For the text-containing cell, return its midpoint in (X, Y) coordinate format. 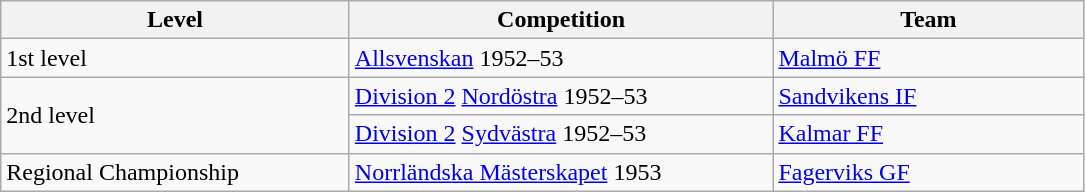
Level (176, 20)
Sandvikens IF (928, 96)
Fagerviks GF (928, 172)
Division 2 Sydvästra 1952–53 (561, 134)
Regional Championship (176, 172)
Kalmar FF (928, 134)
Malmö FF (928, 58)
Norrländska Mästerskapet 1953 (561, 172)
2nd level (176, 115)
1st level (176, 58)
Team (928, 20)
Competition (561, 20)
Division 2 Nordöstra 1952–53 (561, 96)
Allsvenskan 1952–53 (561, 58)
